Scan for the cell matching the given text and deliver its [X, Y] coordinate at center. 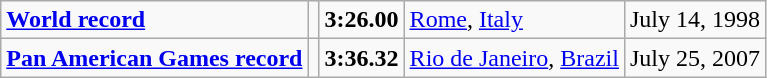
World record [154, 20]
Rio de Janeiro, Brazil [514, 58]
3:26.00 [362, 20]
3:36.32 [362, 58]
Rome, Italy [514, 20]
Pan American Games record [154, 58]
July 14, 1998 [694, 20]
July 25, 2007 [694, 58]
